Find where the given text appears and provide that cell's center as (x, y) coordinate. 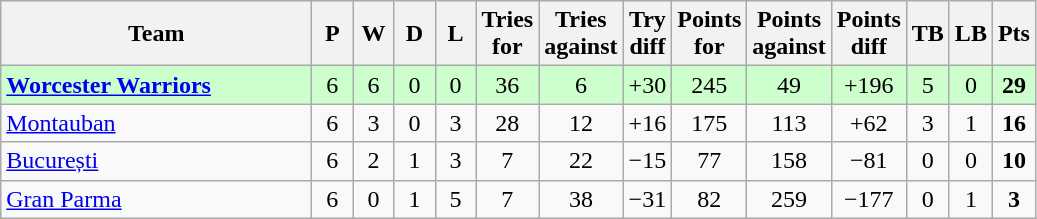
București (156, 161)
77 (710, 161)
LB (970, 34)
Points diff (868, 34)
Pts (1014, 34)
P (332, 34)
22 (581, 161)
245 (710, 85)
259 (789, 199)
Try diff (648, 34)
12 (581, 123)
Points against (789, 34)
49 (789, 85)
Montauban (156, 123)
28 (508, 123)
Points for (710, 34)
29 (1014, 85)
Team (156, 34)
175 (710, 123)
−31 (648, 199)
113 (789, 123)
+62 (868, 123)
W (374, 34)
16 (1014, 123)
Tries for (508, 34)
2 (374, 161)
−81 (868, 161)
10 (1014, 161)
TB (928, 34)
Worcester Warriors (156, 85)
Gran Parma (156, 199)
+30 (648, 85)
+16 (648, 123)
D (414, 34)
L (456, 34)
Tries against (581, 34)
82 (710, 199)
38 (581, 199)
36 (508, 85)
−177 (868, 199)
+196 (868, 85)
158 (789, 161)
−15 (648, 161)
